From the cell containing the given text, extract its center point as (x, y) coordinate. 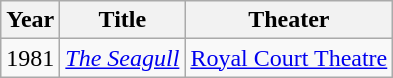
The Seagull (122, 58)
Royal Court Theatre (289, 58)
Year (30, 20)
Theater (289, 20)
1981 (30, 58)
Title (122, 20)
